Search for the cell housing the specified text and yield its (X, Y) center coordinate. 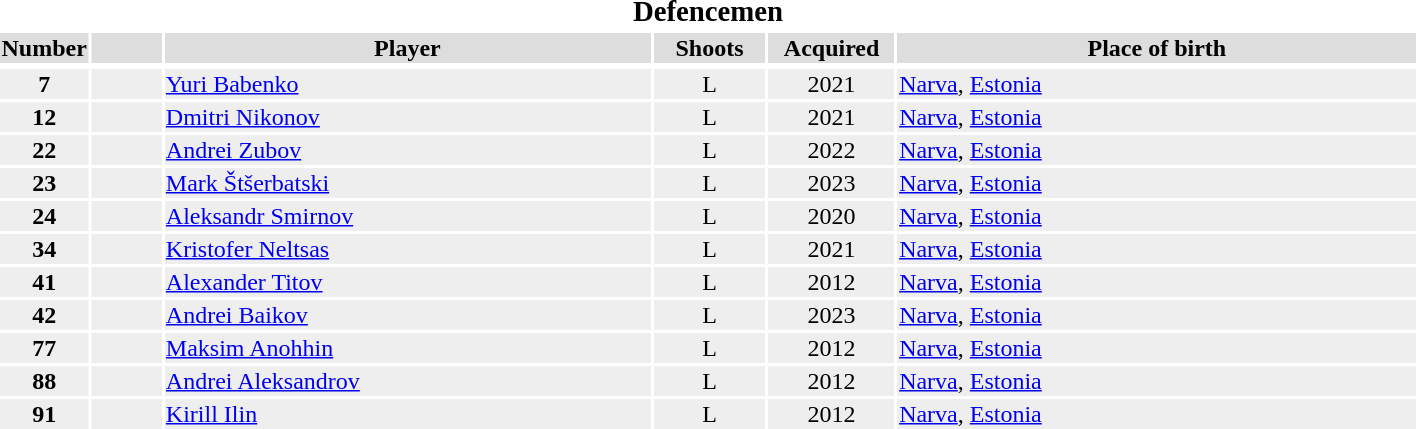
Aleksandr Smirnov (407, 216)
24 (44, 216)
Andrei Baikov (407, 315)
Acquired (832, 48)
Place of birth (1157, 48)
Andrei Aleksandrov (407, 381)
34 (44, 249)
Player (407, 48)
7 (44, 84)
Maksim Anohhin (407, 348)
23 (44, 183)
91 (44, 414)
Shoots (709, 48)
Kirill Ilin (407, 414)
Alexander Titov (407, 282)
Mark Štšerbatski (407, 183)
12 (44, 117)
77 (44, 348)
42 (44, 315)
41 (44, 282)
Andrei Zubov (407, 150)
2020 (832, 216)
2022 (832, 150)
88 (44, 381)
22 (44, 150)
Dmitri Nikonov (407, 117)
Kristofer Neltsas (407, 249)
Yuri Babenko (407, 84)
Number (44, 48)
